Pinpoint the cell where the given text exists, returning its [x, y] midpoint coordinate. 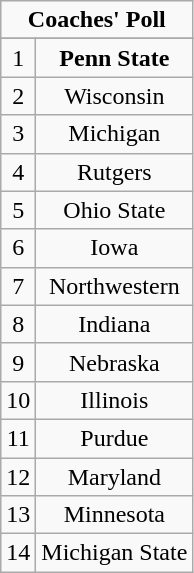
1 [18, 58]
Maryland [114, 477]
14 [18, 553]
Iowa [114, 248]
12 [18, 477]
7 [18, 286]
3 [18, 134]
Northwestern [114, 286]
4 [18, 172]
13 [18, 515]
5 [18, 210]
Minnesota [114, 515]
Coaches' Poll [97, 20]
11 [18, 438]
Rutgers [114, 172]
2 [18, 96]
Michigan State [114, 553]
6 [18, 248]
Penn State [114, 58]
Indiana [114, 324]
Wisconsin [114, 96]
Purdue [114, 438]
10 [18, 400]
9 [18, 362]
8 [18, 324]
Illinois [114, 400]
Nebraska [114, 362]
Michigan [114, 134]
Ohio State [114, 210]
